Identify which cell holds the provided text, then report its (X, Y) central coordinate. 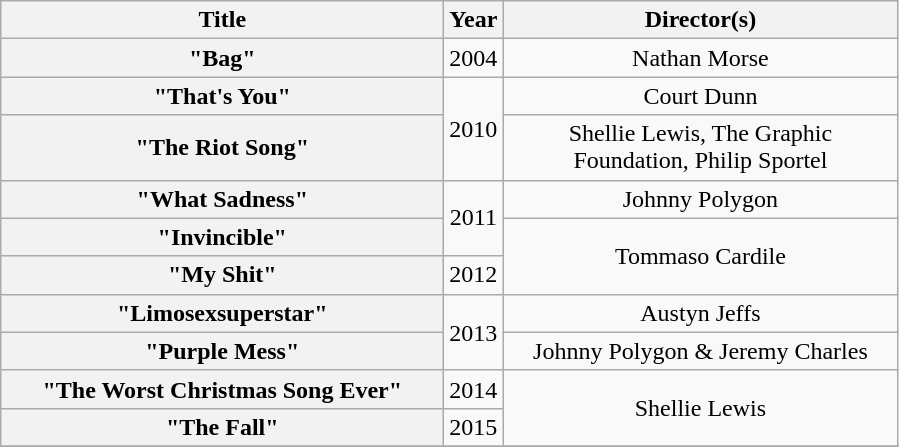
"Limosexsuperstar" (222, 313)
"Invincible" (222, 237)
2014 (474, 389)
2011 (474, 218)
Court Dunn (700, 96)
"Purple Mess" (222, 351)
Tommaso Cardile (700, 256)
Shellie Lewis (700, 408)
"The Fall" (222, 427)
"That's You" (222, 96)
Title (222, 20)
"The Worst Christmas Song Ever" (222, 389)
2010 (474, 128)
Austyn Jeffs (700, 313)
Director(s) (700, 20)
"The Riot Song" (222, 148)
"My Shit" (222, 275)
2015 (474, 427)
2004 (474, 58)
Nathan Morse (700, 58)
"What Sadness" (222, 199)
Johnny Polygon (700, 199)
Year (474, 20)
"Bag" (222, 58)
Johnny Polygon & Jeremy Charles (700, 351)
2013 (474, 332)
2012 (474, 275)
Shellie Lewis, The Graphic Foundation, Philip Sportel (700, 148)
